Extract the [x, y] coordinate from the center of the cell holding the provided text.  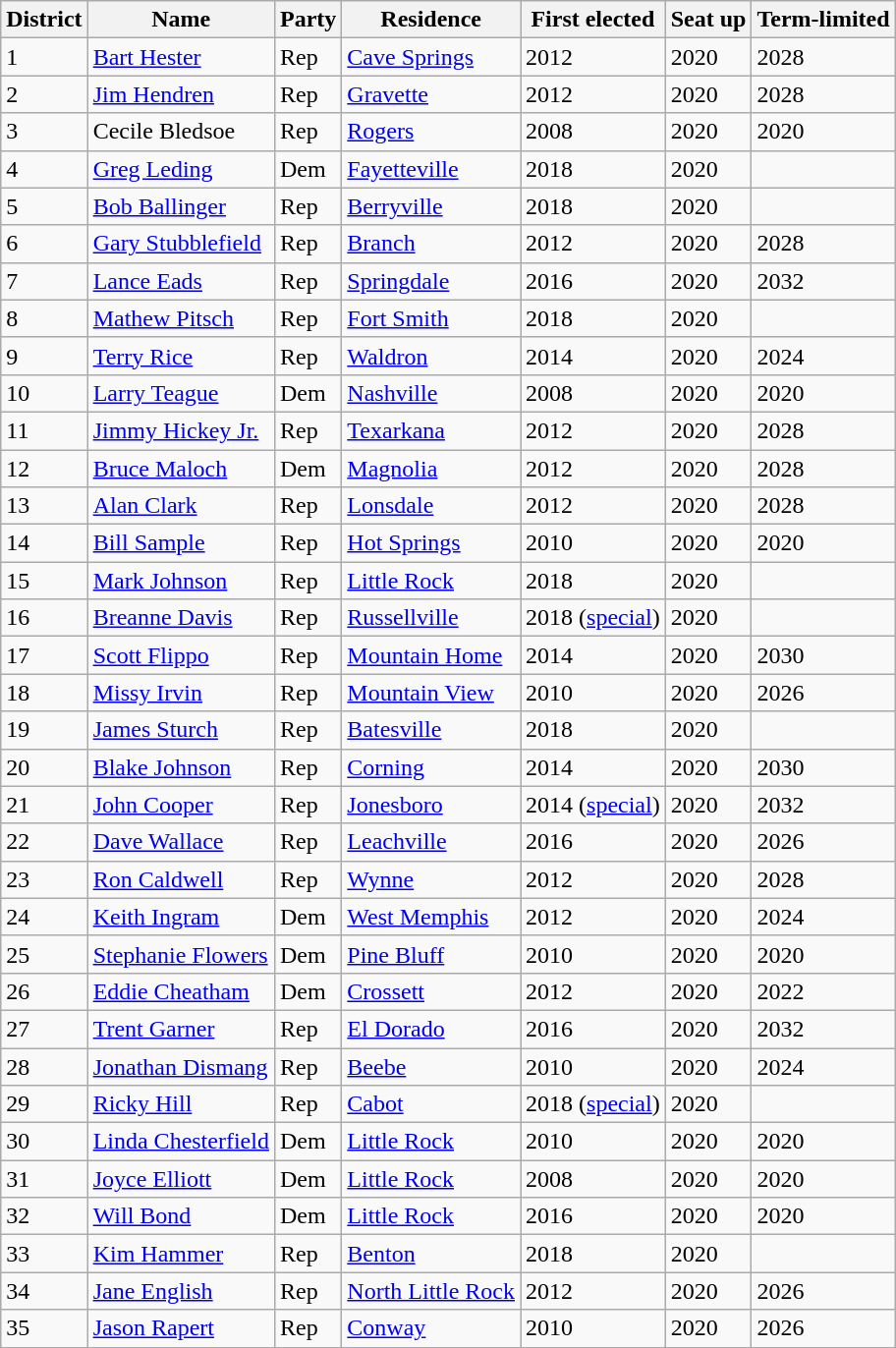
Pine Bluff [431, 954]
Springdale [431, 281]
Bill Sample [181, 543]
Eddie Cheatham [181, 991]
4 [44, 169]
Jimmy Hickey Jr. [181, 430]
Gary Stubblefield [181, 244]
Dave Wallace [181, 842]
Lonsdale [431, 506]
Jason Rapert [181, 1328]
Ricky Hill [181, 1104]
Bob Ballinger [181, 206]
Name [181, 20]
23 [44, 879]
13 [44, 506]
24 [44, 917]
Term-limited [823, 20]
Beebe [431, 1066]
32 [44, 1216]
John Cooper [181, 805]
Party [308, 20]
North Little Rock [431, 1291]
27 [44, 1029]
17 [44, 655]
Trent Garner [181, 1029]
28 [44, 1066]
Cave Springs [431, 57]
2 [44, 94]
15 [44, 581]
1 [44, 57]
Alan Clark [181, 506]
Terry Rice [181, 356]
Seat up [708, 20]
Blake Johnson [181, 767]
Missy Irvin [181, 693]
25 [44, 954]
Russellville [431, 618]
Joyce Elliott [181, 1179]
Texarkana [431, 430]
Hot Springs [431, 543]
District [44, 20]
First elected [593, 20]
2022 [823, 991]
Keith Ingram [181, 917]
35 [44, 1328]
Ron Caldwell [181, 879]
Mathew Pitsch [181, 318]
29 [44, 1104]
34 [44, 1291]
Magnolia [431, 469]
West Memphis [431, 917]
Wynne [431, 879]
Fort Smith [431, 318]
Gravette [431, 94]
9 [44, 356]
Benton [431, 1254]
Mountain Home [431, 655]
Kim Hammer [181, 1254]
22 [44, 842]
6 [44, 244]
Branch [431, 244]
Jim Hendren [181, 94]
Nashville [431, 393]
5 [44, 206]
10 [44, 393]
30 [44, 1142]
James Sturch [181, 730]
Leachville [431, 842]
Cabot [431, 1104]
Crossett [431, 991]
11 [44, 430]
Greg Leding [181, 169]
Batesville [431, 730]
Waldron [431, 356]
Linda Chesterfield [181, 1142]
31 [44, 1179]
Mark Johnson [181, 581]
Bart Hester [181, 57]
8 [44, 318]
3 [44, 132]
Corning [431, 767]
33 [44, 1254]
Residence [431, 20]
20 [44, 767]
2014 (special) [593, 805]
12 [44, 469]
16 [44, 618]
Mountain View [431, 693]
Cecile Bledsoe [181, 132]
21 [44, 805]
Bruce Maloch [181, 469]
Will Bond [181, 1216]
Lance Eads [181, 281]
14 [44, 543]
18 [44, 693]
19 [44, 730]
Jonesboro [431, 805]
26 [44, 991]
Scott Flippo [181, 655]
El Dorado [431, 1029]
Breanne Davis [181, 618]
Jane English [181, 1291]
Conway [431, 1328]
Jonathan Dismang [181, 1066]
Stephanie Flowers [181, 954]
Berryville [431, 206]
Larry Teague [181, 393]
7 [44, 281]
Fayetteville [431, 169]
Rogers [431, 132]
